Identify which cell holds the provided text, then report its [x, y] central coordinate. 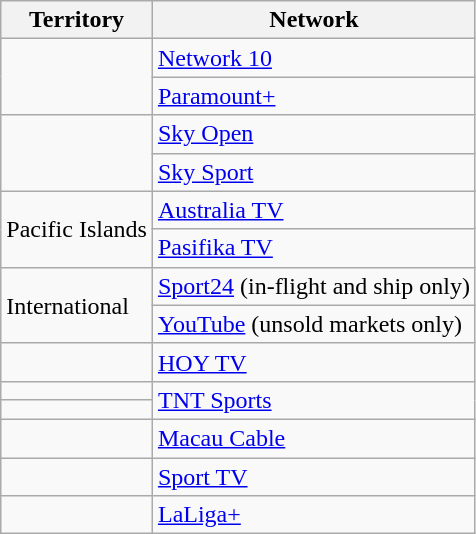
Network [314, 20]
Sport TV [314, 477]
Territory [77, 20]
International [77, 305]
Paramount+ [314, 96]
Macau Cable [314, 438]
TNT Sports [314, 400]
Sky Sport [314, 172]
HOY TV [314, 362]
LaLiga+ [314, 515]
Sport24 (in-flight and ship only) [314, 286]
YouTube (unsold markets only) [314, 324]
Pasifika TV [314, 248]
Pacific Islands [77, 229]
Network 10 [314, 58]
Australia TV [314, 210]
Sky Open [314, 134]
